Determine the [x, y] coordinate at the center of the cell enclosing the given text.  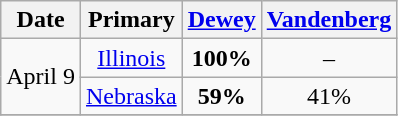
59% [222, 96]
Illinois [131, 58]
Primary [131, 20]
41% [329, 96]
Vandenberg [329, 20]
– [329, 58]
Date [41, 20]
April 9 [41, 77]
Nebraska [131, 96]
Dewey [222, 20]
100% [222, 58]
